Return (X, Y) of the center of cell containing provided text 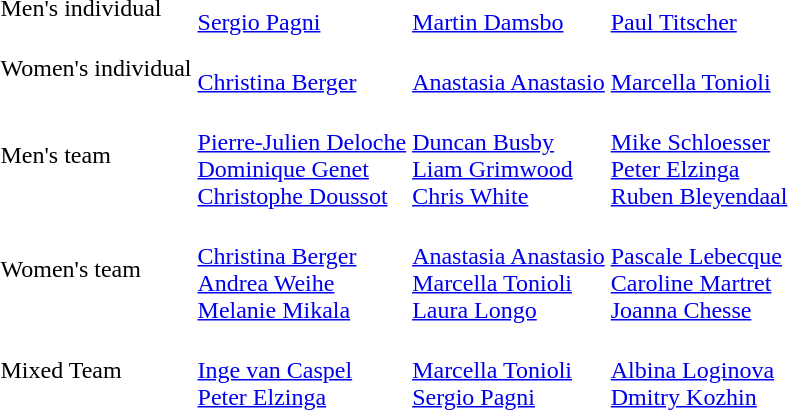
Duncan Busby Liam Grimwood Chris White (509, 156)
Pierre-Julien Deloche Dominique Genet Christophe Doussot (302, 156)
Christina Berger (302, 68)
Anastasia Anastasio Marcella Tonioli Laura Longo (509, 270)
Anastasia Anastasio (509, 68)
Christina Berger Andrea Weihe Melanie Mikala (302, 270)
